Find where the given text appears and provide that cell's center as (x, y) coordinate. 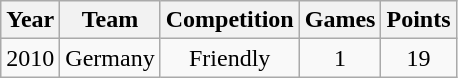
Year (30, 20)
Games (340, 20)
1 (340, 58)
2010 (30, 58)
Competition (230, 20)
19 (418, 58)
Team (110, 20)
Friendly (230, 58)
Germany (110, 58)
Points (418, 20)
